Detect which cell encompasses the target text, then output its (x, y) center coordinate. 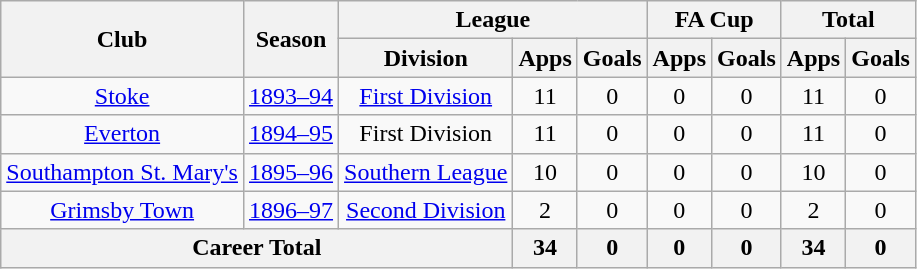
Division (426, 58)
Club (122, 39)
1896–97 (290, 210)
Career Total (257, 248)
Southampton St. Mary's (122, 172)
Stoke (122, 96)
1893–94 (290, 96)
Second Division (426, 210)
Southern League (426, 172)
Grimsby Town (122, 210)
Everton (122, 134)
1895–96 (290, 172)
Total (848, 20)
Season (290, 39)
League (494, 20)
FA Cup (714, 20)
1894–95 (290, 134)
